Return the (X, Y) coordinate for the center point of the cell that contains the specified text.  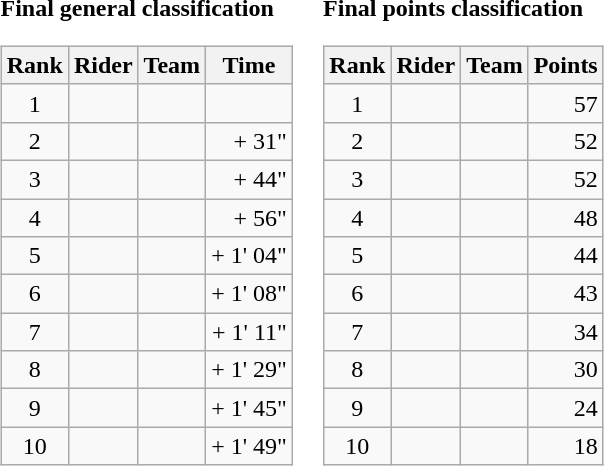
57 (566, 103)
+ 1' 04" (250, 256)
48 (566, 217)
44 (566, 256)
Points (566, 65)
+ 1' 45" (250, 408)
+ 1' 08" (250, 294)
+ 1' 11" (250, 332)
Time (250, 65)
+ 1' 49" (250, 446)
+ 56" (250, 217)
24 (566, 408)
18 (566, 446)
34 (566, 332)
43 (566, 294)
+ 1' 29" (250, 370)
30 (566, 370)
+ 31" (250, 141)
+ 44" (250, 179)
